Identify which cell holds the provided text, then report its [x, y] central coordinate. 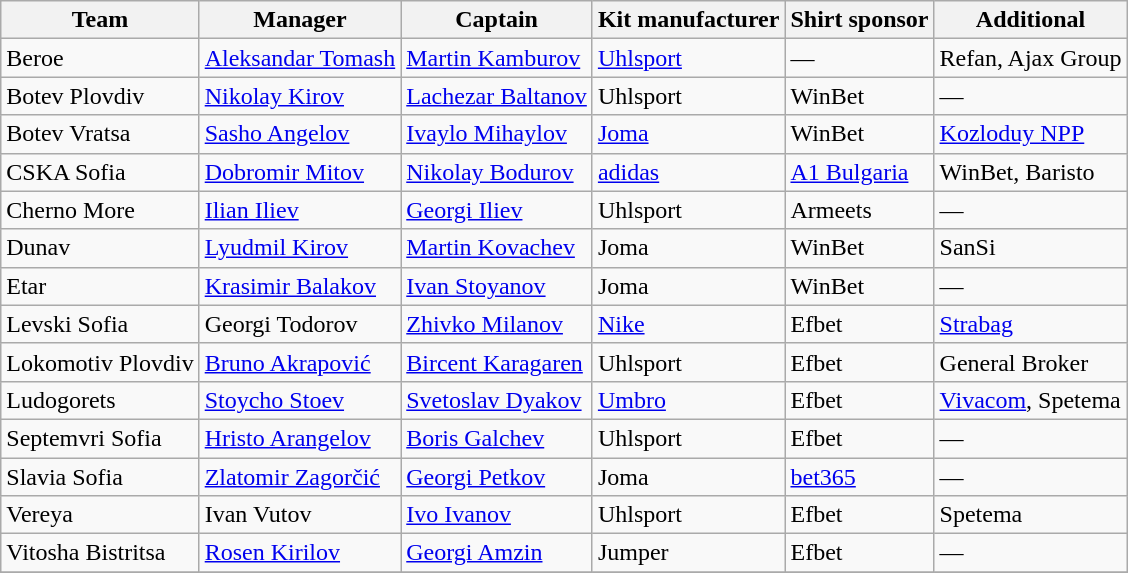
Shirt sponsor [860, 20]
Nike [688, 324]
Manager [300, 20]
Nikolay Bodurov [497, 172]
Ivaylo Mihaylov [497, 134]
CSKA Sofia [100, 172]
Septemvri Sofia [100, 438]
Vivacom, Spetema [1030, 400]
bet365 [860, 477]
Refan, Ajax Group [1030, 58]
Vitosha Bistritsa [100, 553]
Rosen Kirilov [300, 553]
Svetoslav Dyakov [497, 400]
Boris Galchev [497, 438]
Etar [100, 286]
Botev Vratsa [100, 134]
Dunav [100, 248]
Zhivko Milanov [497, 324]
Ilian Iliev [300, 210]
Lachezar Baltanov [497, 96]
Team [100, 20]
Slavia Sofia [100, 477]
Georgi Iliev [497, 210]
Botev Plovdiv [100, 96]
Captain [497, 20]
Kit manufacturer [688, 20]
Georgi Petkov [497, 477]
Lyudmil Kirov [300, 248]
Umbro [688, 400]
Spetema [1030, 515]
Bircent Karagaren [497, 362]
Zlatomir Zagorčić [300, 477]
Levski Sofia [100, 324]
Krasimir Balakov [300, 286]
Vereya [100, 515]
Ivan Stoyanov [497, 286]
Jumper [688, 553]
Ludogorets [100, 400]
Martin Kamburov [497, 58]
Stoycho Stoev [300, 400]
Ivo Ivanov [497, 515]
Additional [1030, 20]
Sasho Angelov [300, 134]
Strabag [1030, 324]
Georgi Amzin [497, 553]
Bruno Akrapović [300, 362]
SanSi [1030, 248]
Martin Kovachev [497, 248]
Ivan Vutov [300, 515]
Lokomotiv Plovdiv [100, 362]
Dobromir Mitov [300, 172]
adidas [688, 172]
Cherno More [100, 210]
Hristo Arangelov [300, 438]
Kozloduy NPP [1030, 134]
Beroe [100, 58]
Nikolay Kirov [300, 96]
Armeets [860, 210]
Aleksandar Tomash [300, 58]
General Broker [1030, 362]
WinBet, Baristo [1030, 172]
A1 Bulgaria [860, 172]
Georgi Todorov [300, 324]
